Detect which cell encompasses the target text, then output its [x, y] center coordinate. 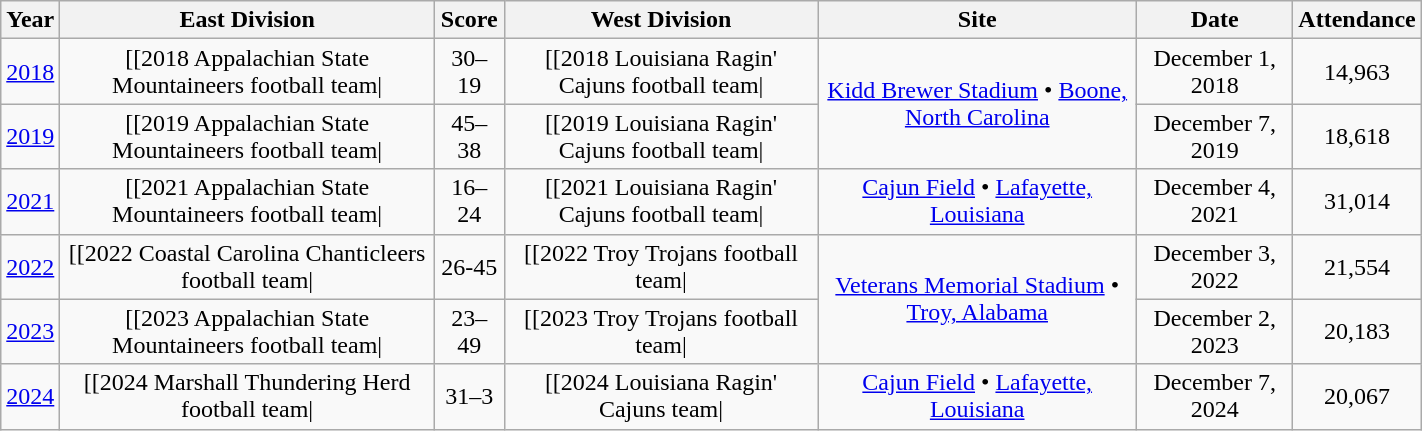
18,618 [1357, 136]
December 7, 2019 [1215, 136]
2021 [30, 202]
[[2022 Coastal Carolina Chanticleers football team| [248, 266]
[[2021 Louisiana Ragin' Cajuns football team| [661, 202]
30–19 [469, 72]
Score [469, 20]
December 3, 2022 [1215, 266]
December 1, 2018 [1215, 72]
[[2024 Marshall Thundering Herd football team| [248, 396]
20,183 [1357, 332]
[[2019 Louisiana Ragin' Cajuns football team| [661, 136]
December 4, 2021 [1215, 202]
December 2, 2023 [1215, 332]
Kidd Brewer Stadium • Boone, North Carolina [978, 104]
16–24 [469, 202]
21,554 [1357, 266]
[[2019 Appalachian State Mountaineers football team| [248, 136]
[[2024 Louisiana Ragin' Cajuns team| [661, 396]
20,067 [1357, 396]
2019 [30, 136]
Year [30, 20]
Veterans Memorial Stadium • Troy, Alabama [978, 299]
2024 [30, 396]
East Division [248, 20]
[[2021 Appalachian State Mountaineers football team| [248, 202]
2023 [30, 332]
Date [1215, 20]
December 7, 2024 [1215, 396]
[[2023 Troy Trojans football team| [661, 332]
23–49 [469, 332]
45–38 [469, 136]
2022 [30, 266]
2018 [30, 72]
31,014 [1357, 202]
[[2022 Troy Trojans football team| [661, 266]
14,963 [1357, 72]
[[2023 Appalachian State Mountaineers football team| [248, 332]
Attendance [1357, 20]
West Division [661, 20]
[[2018 Appalachian State Mountaineers football team| [248, 72]
Site [978, 20]
[[2018 Louisiana Ragin' Cajuns football team| [661, 72]
31–3 [469, 396]
26-45 [469, 266]
